Pinpoint the cell where the given text exists, returning its [X, Y] midpoint coordinate. 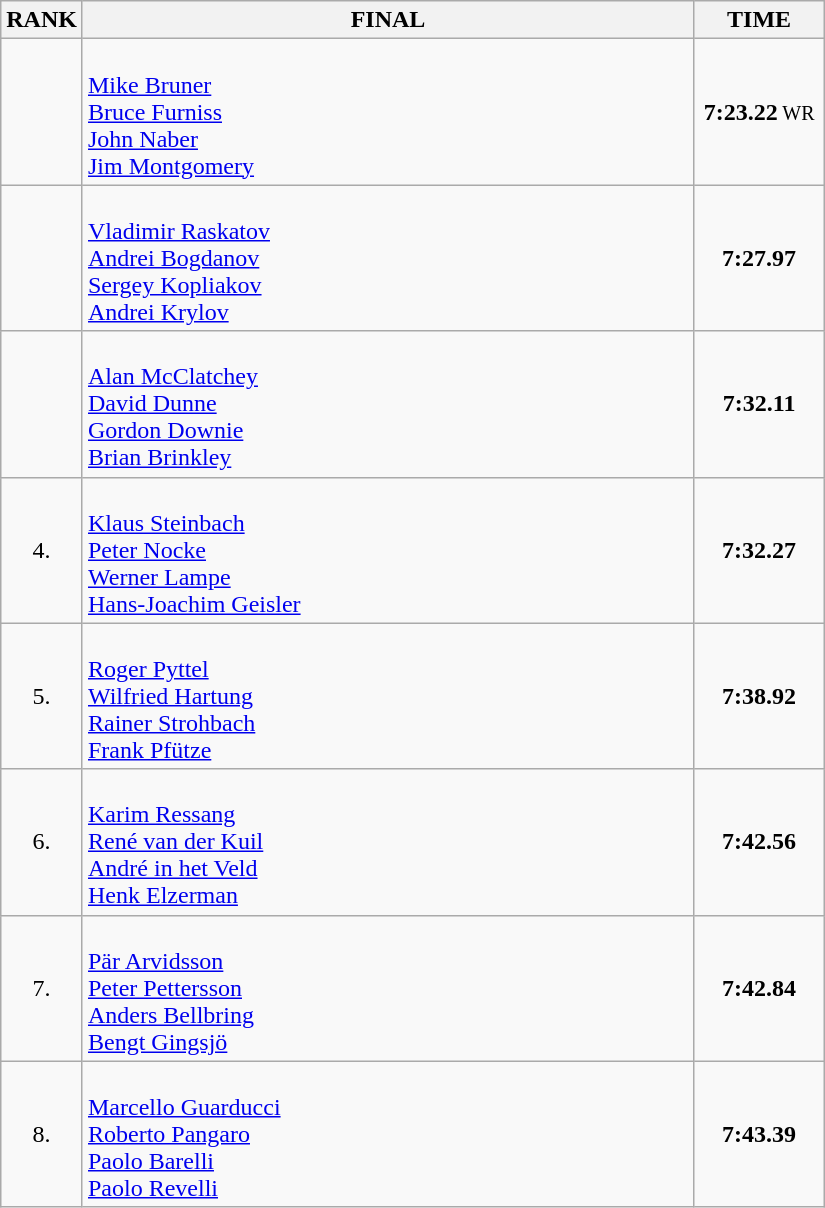
7:43.39 [760, 1134]
Roger PyttelWilfried HartungRainer StrohbachFrank Pfütze [388, 696]
Klaus SteinbachPeter NockeWerner LampeHans-Joachim Geisler [388, 550]
7. [42, 988]
7:38.92 [760, 696]
FINAL [388, 20]
Pär ArvidssonPeter PetterssonAnders BellbringBengt Gingsjö [388, 988]
7:23.22 WR [760, 112]
Alan McClatcheyDavid DunneGordon DownieBrian Brinkley [388, 404]
7:32.27 [760, 550]
7:27.97 [760, 258]
Marcello GuarducciRoberto PangaroPaolo BarelliPaolo Revelli [388, 1134]
7:42.56 [760, 842]
5. [42, 696]
8. [42, 1134]
Karim RessangRené van der KuilAndré in het VeldHenk Elzerman [388, 842]
TIME [760, 20]
7:32.11 [760, 404]
Vladimir RaskatovAndrei BogdanovSergey KopliakovAndrei Krylov [388, 258]
6. [42, 842]
Mike BrunerBruce FurnissJohn NaberJim Montgomery [388, 112]
RANK [42, 20]
4. [42, 550]
7:42.84 [760, 988]
